Determine the [x, y] coordinate at the center of the cell enclosing the given text.  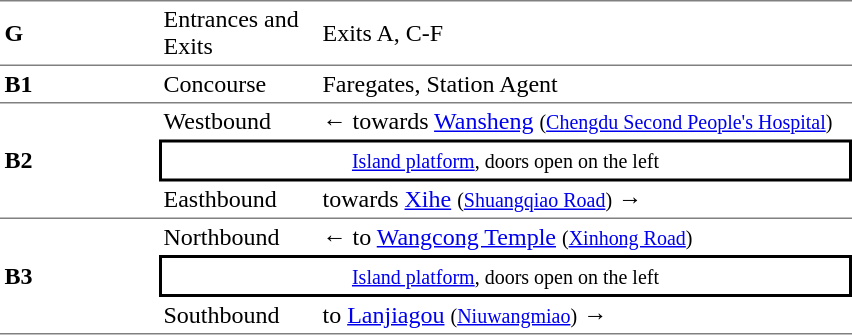
Southbound [238, 316]
Westbound [238, 122]
towards Xihe (Shuangqiao Road) → [585, 201]
Northbound [238, 237]
← to Wangcong Temple (Xinhong Road) [585, 237]
to Lanjiagou (Niuwangmiao) → [585, 316]
Entrances and Exits [238, 33]
Easthbound [238, 201]
Faregates, Station Agent [585, 85]
B1 [80, 85]
Concourse [238, 85]
G [80, 33]
Exits A, C-F [585, 33]
B3 [80, 277]
B2 [80, 162]
← towards Wansheng (Chengdu Second People's Hospital) [585, 122]
